Capture the cell that displays the provided text and extract its (X, Y) central coordinate. 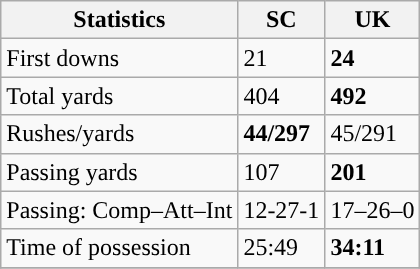
UK (372, 20)
34:11 (372, 248)
Total yards (120, 96)
Rushes/yards (120, 134)
Passing: Comp–Att–Int (120, 210)
Passing yards (120, 172)
17–26–0 (372, 210)
492 (372, 96)
Time of possession (120, 248)
First downs (120, 58)
SC (282, 20)
25:49 (282, 248)
Statistics (120, 20)
107 (282, 172)
12-27-1 (282, 210)
44/297 (282, 134)
404 (282, 96)
45/291 (372, 134)
21 (282, 58)
201 (372, 172)
24 (372, 58)
